Detect which cell encompasses the target text, then output its [x, y] center coordinate. 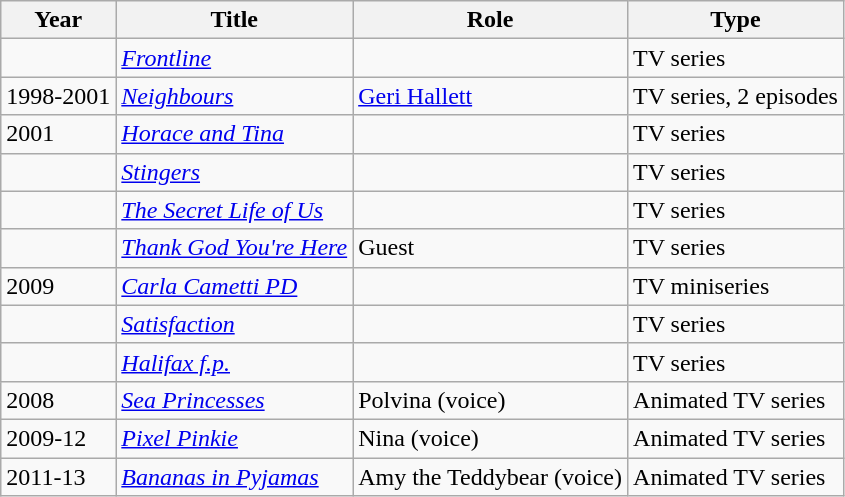
TV miniseries [736, 286]
2001 [58, 134]
Year [58, 20]
Type [736, 20]
Frontline [234, 58]
2011-13 [58, 477]
Stingers [234, 172]
Guest [490, 248]
Thank God You're Here [234, 248]
Carla Cametti PD [234, 286]
Amy the Teddybear (voice) [490, 477]
1998-2001 [58, 96]
Halifax f.p. [234, 362]
The Secret Life of Us [234, 210]
Horace and Tina [234, 134]
Pixel Pinkie [234, 438]
Sea Princesses [234, 400]
Bananas in Pyjamas [234, 477]
Nina (voice) [490, 438]
Satisfaction [234, 324]
2009-12 [58, 438]
TV series, 2 episodes [736, 96]
Title [234, 20]
Neighbours [234, 96]
2008 [58, 400]
Geri Hallett [490, 96]
Role [490, 20]
2009 [58, 286]
Polvina (voice) [490, 400]
